Identify which cell holds the provided text, then report its (X, Y) central coordinate. 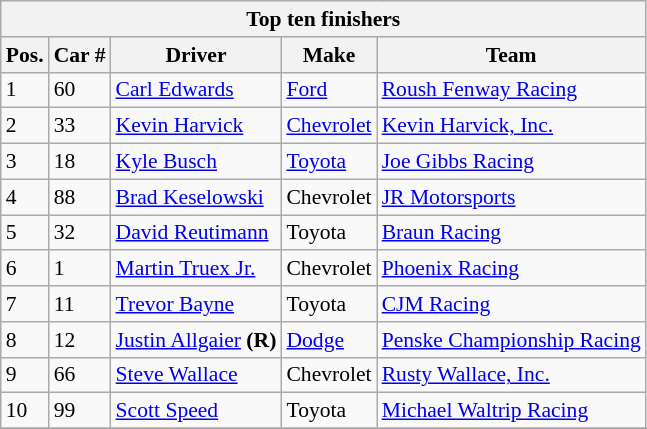
Rusty Wallace, Inc. (512, 375)
Ford (328, 90)
3 (25, 162)
12 (80, 340)
Braun Racing (512, 233)
Joe Gibbs Racing (512, 162)
Martin Truex Jr. (196, 269)
David Reutimann (196, 233)
Roush Fenway Racing (512, 90)
Kevin Harvick (196, 126)
2 (25, 126)
Scott Speed (196, 411)
4 (25, 197)
11 (80, 304)
Pos. (25, 55)
18 (80, 162)
9 (25, 375)
66 (80, 375)
Phoenix Racing (512, 269)
7 (25, 304)
Justin Allgaier (R) (196, 340)
Trevor Bayne (196, 304)
5 (25, 233)
CJM Racing (512, 304)
Brad Keselowski (196, 197)
32 (80, 233)
60 (80, 90)
Kyle Busch (196, 162)
33 (80, 126)
Make (328, 55)
Michael Waltrip Racing (512, 411)
88 (80, 197)
Driver (196, 55)
Kevin Harvick, Inc. (512, 126)
Dodge (328, 340)
Penske Championship Racing (512, 340)
Steve Wallace (196, 375)
Team (512, 55)
8 (25, 340)
6 (25, 269)
99 (80, 411)
JR Motorsports (512, 197)
Top ten finishers (324, 19)
Carl Edwards (196, 90)
Car # (80, 55)
10 (25, 411)
